Identify which cell holds the provided text, then report its (X, Y) central coordinate. 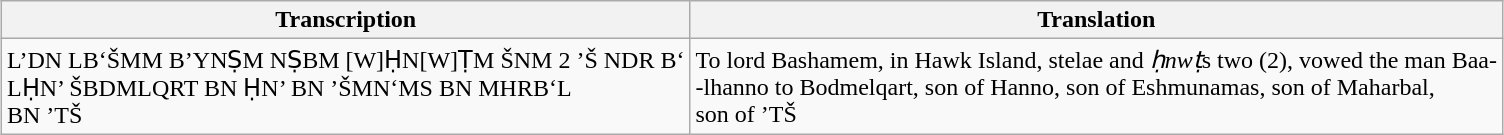
Transcription (346, 20)
Translation (1096, 20)
L’DN LB‘ŠMM B’YNṢM NṢBM [W]ḤN[W]ṬM ŠNM 2 ’Š NDR B‘LḤN’ ŠBDMLQRT BN ḤN’ BN ’ŠMN‘MS BN MHRB‘LBN ’TŠ (346, 86)
